Identify which cell holds the provided text, then report its [x, y] central coordinate. 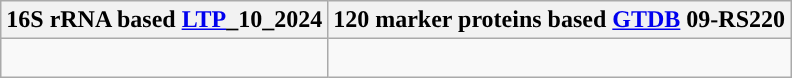
16S rRNA based LTP_10_2024 [164, 20]
120 marker proteins based GTDB 09-RS220 [560, 20]
